Find where the given text appears and provide that cell's center as (x, y) coordinate. 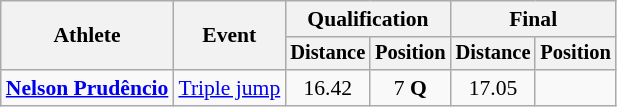
Athlete (88, 36)
Event (229, 36)
Final (534, 19)
16.42 (328, 88)
Nelson Prudêncio (88, 88)
Qualification (368, 19)
7 Q (410, 88)
Triple jump (229, 88)
17.05 (494, 88)
